For the text-containing cell, return its midpoint in [X, Y] coordinate format. 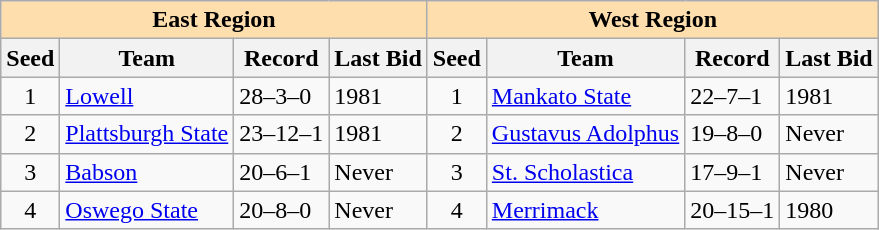
St. Scholastica [585, 172]
Plattsburgh State [147, 134]
1980 [829, 210]
Babson [147, 172]
Lowell [147, 96]
Mankato State [585, 96]
20–8–0 [282, 210]
17–9–1 [732, 172]
20–6–1 [282, 172]
20–15–1 [732, 210]
23–12–1 [282, 134]
22–7–1 [732, 96]
Oswego State [147, 210]
Gustavus Adolphus [585, 134]
West Region [652, 20]
East Region [214, 20]
Merrimack [585, 210]
28–3–0 [282, 96]
19–8–0 [732, 134]
